Pinpoint the cell where the given text exists, returning its (x, y) midpoint coordinate. 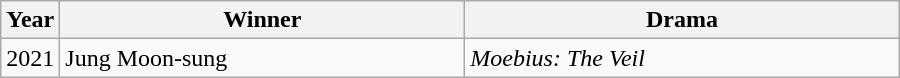
Winner (262, 20)
Jung Moon-sung (262, 58)
Moebius: The Veil (682, 58)
Drama (682, 20)
Year (30, 20)
2021 (30, 58)
